For the text-containing cell, return its midpoint in [x, y] coordinate format. 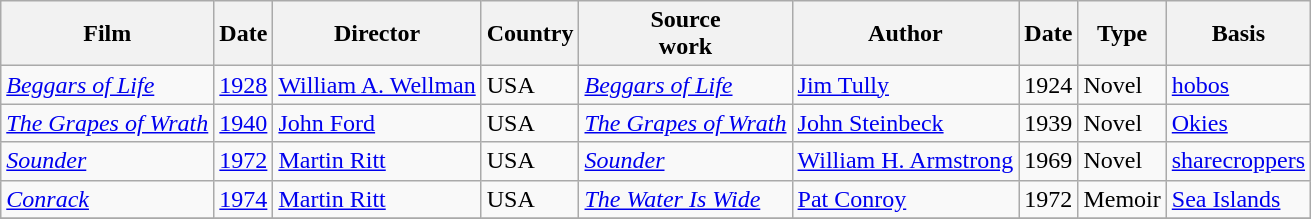
Film [108, 34]
1924 [1048, 85]
Conrack [108, 199]
1969 [1048, 161]
hobos [1238, 85]
John Ford [377, 123]
William H. Armstrong [906, 161]
Type [1122, 34]
1939 [1048, 123]
sharecroppers [1238, 161]
1940 [244, 123]
Director [377, 34]
Pat Conroy [906, 199]
Author [906, 34]
Sea Islands [1238, 199]
Sourcework [686, 34]
Memoir [1122, 199]
The Water Is Wide [686, 199]
William A. Wellman [377, 85]
Basis [1238, 34]
John Steinbeck [906, 123]
Country [530, 34]
Okies [1238, 123]
Jim Tully [906, 85]
1974 [244, 199]
1928 [244, 85]
